Provide the [X, Y] coordinate of the cell's center where the given text is located.  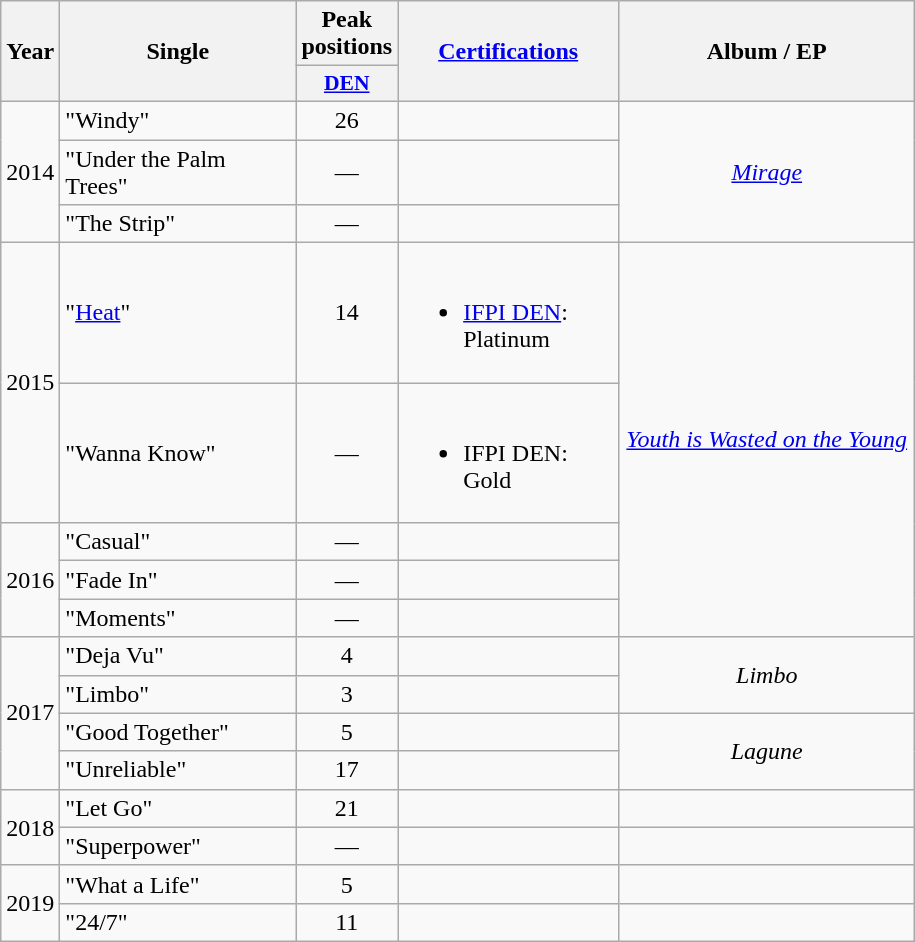
11 [347, 922]
"Wanna Know" [178, 453]
3 [347, 694]
Certifications [508, 52]
2017 [30, 713]
"Limbo" [178, 694]
21 [347, 808]
Peak positions [347, 34]
IFPI DEN: Platinum [508, 313]
"Casual" [178, 542]
"Unreliable" [178, 770]
"Fade In" [178, 580]
"24/7" [178, 922]
2016 [30, 580]
"Let Go" [178, 808]
Year [30, 52]
Limbo [767, 675]
Single [178, 52]
"Moments" [178, 618]
"Under the Palm Trees" [178, 172]
DEN [347, 84]
"Good Together" [178, 732]
Album / EP [767, 52]
2019 [30, 903]
2015 [30, 383]
17 [347, 770]
2018 [30, 827]
Youth is Wasted on the Young [767, 440]
"Windy" [178, 120]
"Deja Vu" [178, 656]
4 [347, 656]
"Heat" [178, 313]
14 [347, 313]
"The Strip" [178, 224]
Lagune [767, 751]
IFPI DEN: Gold [508, 453]
Mirage [767, 172]
"Superpower" [178, 846]
26 [347, 120]
"What a Life" [178, 884]
2014 [30, 172]
